Determine the (X, Y) coordinate at the center of the cell enclosing the given text.  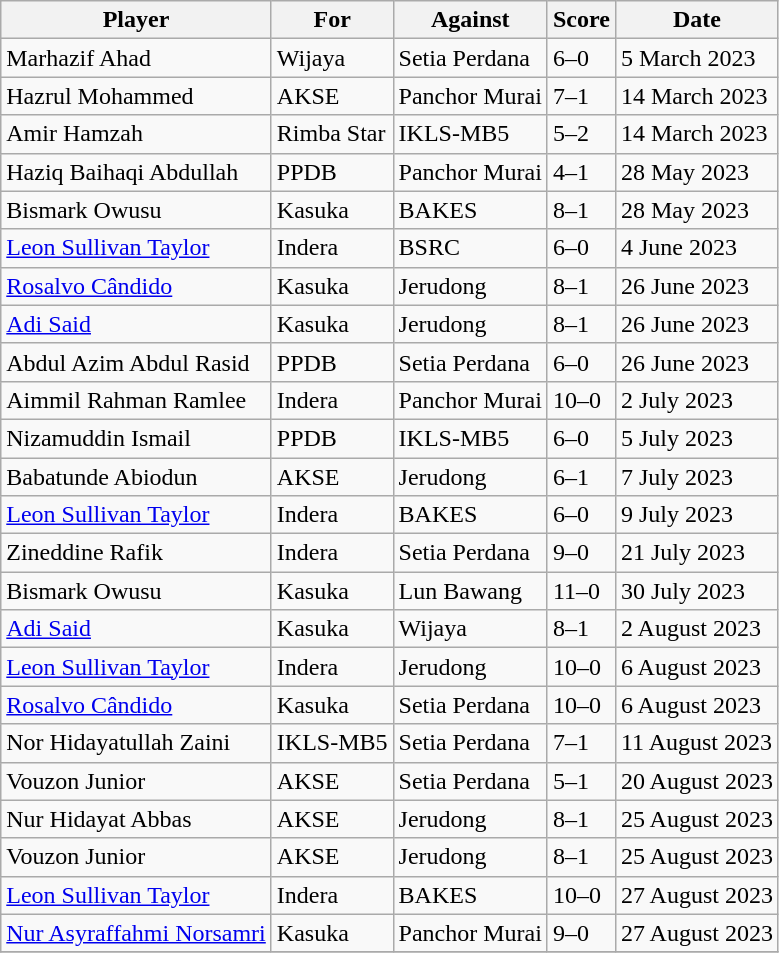
Rimba Star (332, 134)
Haziq Baihaqi Abdullah (136, 172)
5–2 (581, 134)
BSRC (470, 248)
2 July 2023 (696, 400)
Against (470, 20)
Nur Hidayat Abbas (136, 819)
11 August 2023 (696, 743)
20 August 2023 (696, 781)
Nor Hidayatullah Zaini (136, 743)
Amir Hamzah (136, 134)
5–1 (581, 781)
5 March 2023 (696, 58)
Score (581, 20)
7 July 2023 (696, 477)
Lun Bawang (470, 591)
Nur Asyraffahmi Norsamri (136, 933)
21 July 2023 (696, 553)
Marhazif Ahad (136, 58)
4–1 (581, 172)
6–1 (581, 477)
30 July 2023 (696, 591)
5 July 2023 (696, 438)
Nizamuddin Ismail (136, 438)
9 July 2023 (696, 515)
Aimmil Rahman Ramlee (136, 400)
Date (696, 20)
For (332, 20)
Babatunde Abiodun (136, 477)
4 June 2023 (696, 248)
Hazrul Mohammed (136, 96)
Player (136, 20)
Abdul Azim Abdul Rasid (136, 362)
11–0 (581, 591)
Zineddine Rafik (136, 553)
2 August 2023 (696, 629)
